Output the (X, Y) coordinate of the center of the cell containing the given text.  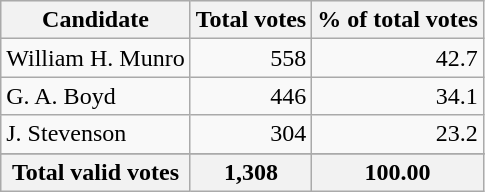
42.7 (398, 58)
% of total votes (398, 20)
Total valid votes (96, 172)
Total votes (251, 20)
558 (251, 58)
304 (251, 134)
34.1 (398, 96)
100.00 (398, 172)
23.2 (398, 134)
G. A. Boyd (96, 96)
J. Stevenson (96, 134)
Candidate (96, 20)
William H. Munro (96, 58)
446 (251, 96)
1,308 (251, 172)
